Return [x, y] of the center of cell containing provided text 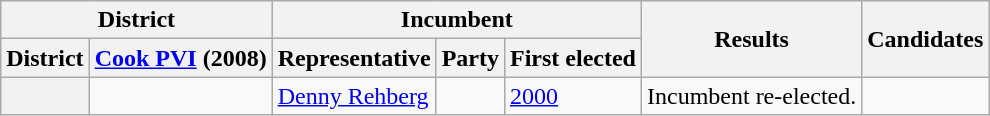
Denny Rehberg [354, 96]
Party [470, 58]
Results [751, 39]
Cook PVI (2008) [180, 58]
2000 [572, 96]
Incumbent re-elected. [751, 96]
Incumbent [456, 20]
Candidates [926, 39]
Representative [354, 58]
First elected [572, 58]
